For the text-containing cell, return its midpoint in (X, Y) coordinate format. 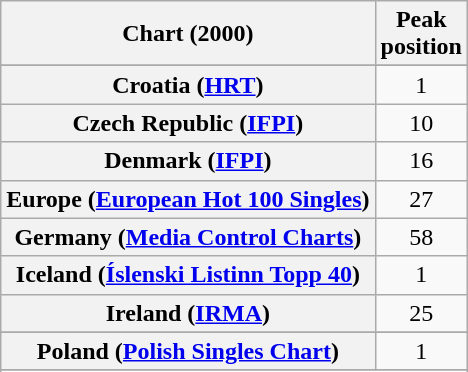
Ireland (IRMA) (188, 313)
58 (421, 237)
25 (421, 313)
Iceland (Íslenski Listinn Topp 40) (188, 275)
Croatia (HRT) (188, 85)
Germany (Media Control Charts) (188, 237)
Peakposition (421, 34)
Denmark (IFPI) (188, 161)
Poland (Polish Singles Chart) (188, 351)
27 (421, 199)
Chart (2000) (188, 34)
16 (421, 161)
Europe (European Hot 100 Singles) (188, 199)
Czech Republic (IFPI) (188, 123)
10 (421, 123)
